Pinpoint the cell where the given text exists, returning its (x, y) midpoint coordinate. 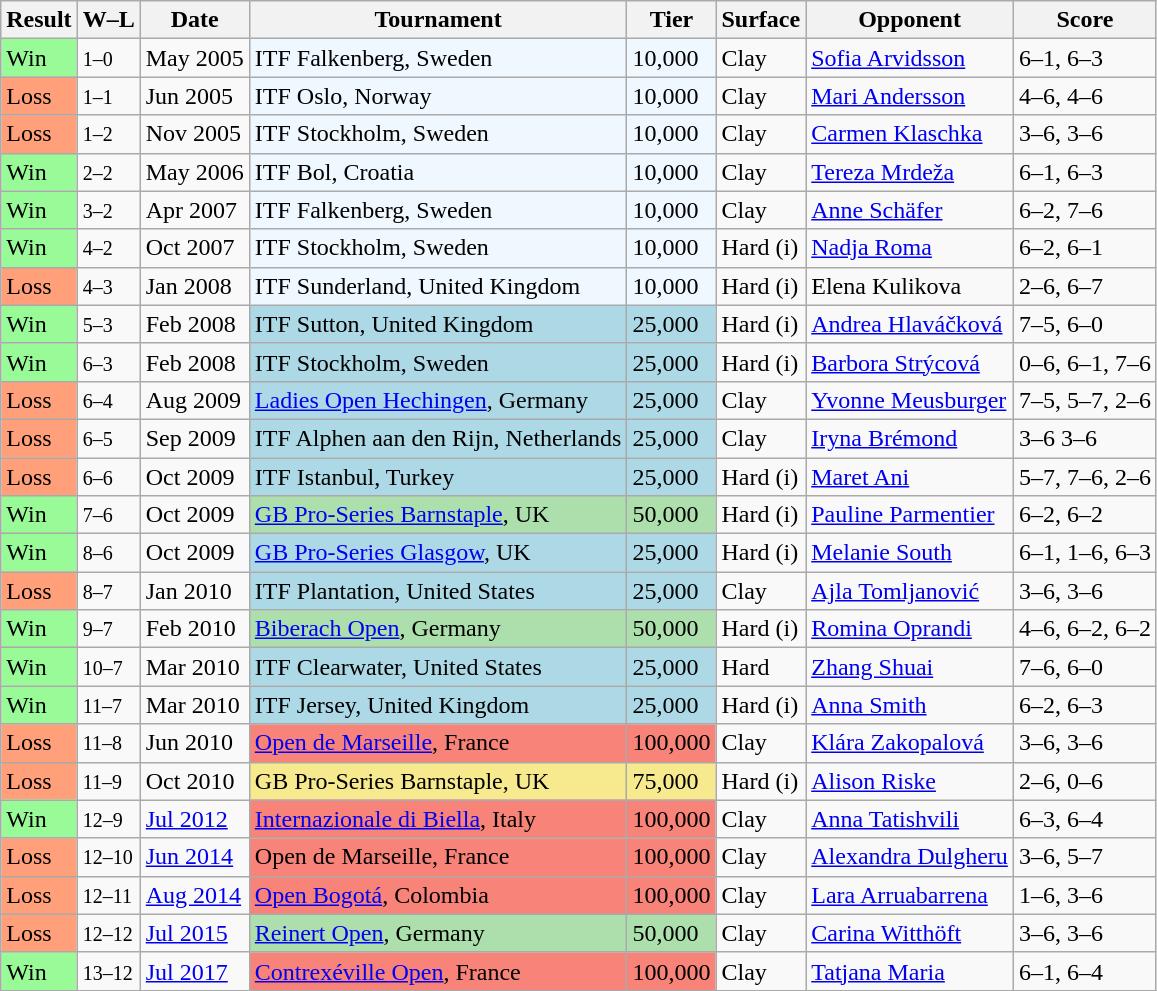
Apr 2007 (194, 210)
ITF Plantation, United States (438, 591)
Maret Ani (910, 477)
3–6 3–6 (1084, 438)
Jun 2014 (194, 857)
11–7 (108, 705)
ITF Jersey, United Kingdom (438, 705)
6–1, 6–4 (1084, 971)
0–6, 6–1, 7–6 (1084, 362)
11–8 (108, 743)
13–12 (108, 971)
Ladies Open Hechingen, Germany (438, 400)
6–2, 7–6 (1084, 210)
Feb 2010 (194, 629)
6–5 (108, 438)
2–6, 6–7 (1084, 286)
Nov 2005 (194, 134)
Aug 2014 (194, 895)
2–6, 0–6 (1084, 781)
Jul 2012 (194, 819)
Tournament (438, 20)
4–3 (108, 286)
Jul 2017 (194, 971)
6–2, 6–1 (1084, 248)
Tier (672, 20)
Contrexéville Open, France (438, 971)
7–6 (108, 515)
4–2 (108, 248)
ITF Sutton, United Kingdom (438, 324)
Jun 2005 (194, 96)
Alison Riske (910, 781)
6–2, 6–3 (1084, 705)
8–6 (108, 553)
5–3 (108, 324)
Jul 2015 (194, 933)
12–12 (108, 933)
75,000 (672, 781)
12–10 (108, 857)
Open Bogotá, Colombia (438, 895)
ITF Istanbul, Turkey (438, 477)
9–7 (108, 629)
Score (1084, 20)
Aug 2009 (194, 400)
2–2 (108, 172)
Hard (761, 667)
Tatjana Maria (910, 971)
6–4 (108, 400)
Yvonne Meusburger (910, 400)
Anna Smith (910, 705)
1–2 (108, 134)
Jun 2010 (194, 743)
7–5, 5–7, 2–6 (1084, 400)
12–11 (108, 895)
6–3, 6–4 (1084, 819)
May 2006 (194, 172)
Ajla Tomljanović (910, 591)
1–6, 3–6 (1084, 895)
Melanie South (910, 553)
Nadja Roma (910, 248)
6–1, 1–6, 6–3 (1084, 553)
7–6, 6–0 (1084, 667)
Romina Oprandi (910, 629)
ITF Alphen aan den Rijn, Netherlands (438, 438)
ITF Oslo, Norway (438, 96)
Elena Kulikova (910, 286)
Result (39, 20)
GB Pro-Series Glasgow, UK (438, 553)
Biberach Open, Germany (438, 629)
Carina Witthöft (910, 933)
Opponent (910, 20)
6–6 (108, 477)
4–6, 4–6 (1084, 96)
Oct 2010 (194, 781)
Oct 2007 (194, 248)
ITF Bol, Croatia (438, 172)
Tereza Mrdeža (910, 172)
ITF Sunderland, United Kingdom (438, 286)
Jan 2008 (194, 286)
Barbora Strýcová (910, 362)
Date (194, 20)
8–7 (108, 591)
4–6, 6–2, 6–2 (1084, 629)
Zhang Shuai (910, 667)
Jan 2010 (194, 591)
Pauline Parmentier (910, 515)
7–5, 6–0 (1084, 324)
12–9 (108, 819)
Surface (761, 20)
10–7 (108, 667)
3–6, 5–7 (1084, 857)
Reinert Open, Germany (438, 933)
1–0 (108, 58)
May 2005 (194, 58)
Andrea Hlaváčková (910, 324)
6–3 (108, 362)
Internazionale di Biella, Italy (438, 819)
Alexandra Dulgheru (910, 857)
Sofia Arvidsson (910, 58)
Mari Andersson (910, 96)
1–1 (108, 96)
Anna Tatishvili (910, 819)
11–9 (108, 781)
Sep 2009 (194, 438)
3–2 (108, 210)
W–L (108, 20)
Carmen Klaschka (910, 134)
ITF Clearwater, United States (438, 667)
5–7, 7–6, 2–6 (1084, 477)
Anne Schäfer (910, 210)
Lara Arruabarrena (910, 895)
Iryna Brémond (910, 438)
6–2, 6–2 (1084, 515)
Klára Zakopalová (910, 743)
